Provide the [x, y] coordinate of the cell's center where the given text is located.  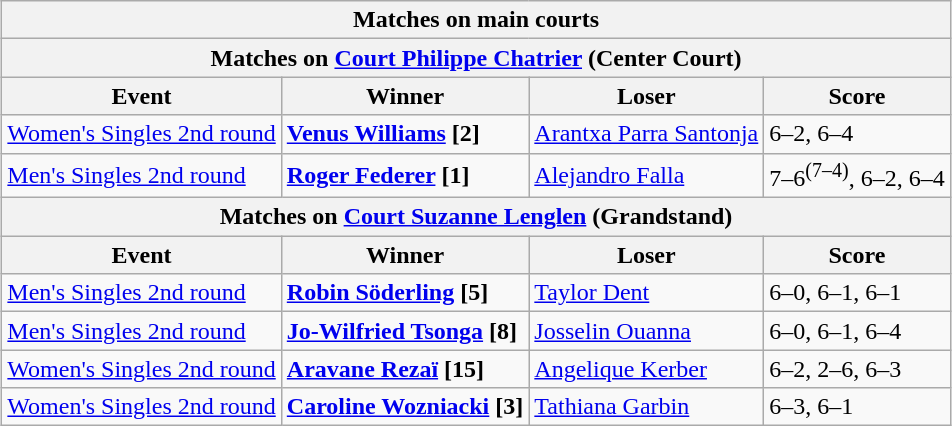
Alejandro Falla [646, 176]
Caroline Wozniacki [3] [405, 407]
Matches on Court Philippe Chatrier (Center Court) [476, 58]
6–3, 6–1 [857, 407]
Venus Williams [2] [405, 134]
7–6(7–4), 6–2, 6–4 [857, 176]
Matches on Court Suzanne Lenglen (Grandstand) [476, 217]
Taylor Dent [646, 293]
6–2, 6–4 [857, 134]
Jo-Wilfried Tsonga [8] [405, 331]
6–2, 2–6, 6–3 [857, 369]
Robin Söderling [5] [405, 293]
6–0, 6–1, 6–4 [857, 331]
Arantxa Parra Santonja [646, 134]
Aravane Rezaï [15] [405, 369]
Josselin Ouanna [646, 331]
Angelique Kerber [646, 369]
6–0, 6–1, 6–1 [857, 293]
Matches on main courts [476, 20]
Tathiana Garbin [646, 407]
Roger Federer [1] [405, 176]
